Scan for the cell matching the given text and deliver its (x, y) coordinate at center. 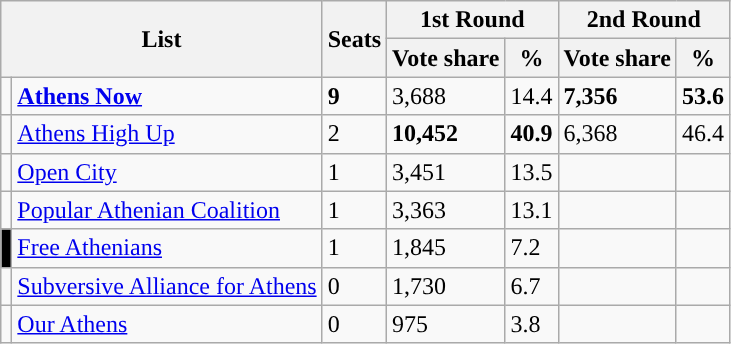
3,363 (446, 210)
6,368 (617, 134)
7,356 (617, 96)
13.5 (532, 172)
Athens High Up (167, 134)
Athens Now (167, 96)
3.8 (532, 324)
1,730 (446, 286)
53.6 (702, 96)
6.7 (532, 286)
1st Round (472, 20)
2 (354, 134)
List (162, 39)
13.1 (532, 210)
40.9 (532, 134)
2nd Round (644, 20)
46.4 (702, 134)
3,688 (446, 96)
Subversive Alliance for Athens (167, 286)
Our Athens (167, 324)
975 (446, 324)
14.4 (532, 96)
10,452 (446, 134)
Popular Athenian Coalition (167, 210)
7.2 (532, 248)
9 (354, 96)
3,451 (446, 172)
Seats (354, 39)
Open City (167, 172)
1,845 (446, 248)
Free Athenians (167, 248)
